Return (x, y) of the center of cell containing provided text 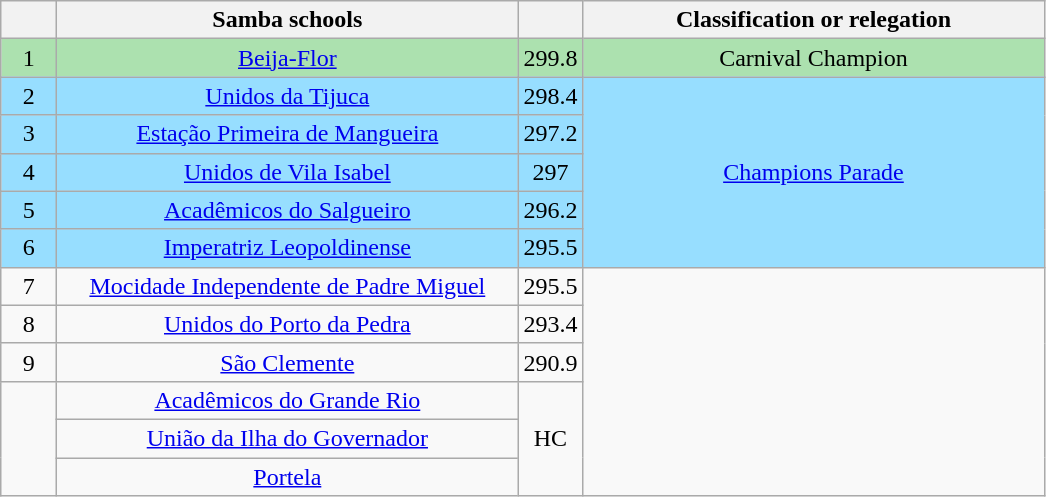
Champions Parade (814, 172)
299.8 (550, 58)
297 (550, 172)
293.4 (550, 324)
298.4 (550, 96)
8 (29, 324)
4 (29, 172)
290.9 (550, 362)
7 (29, 286)
Unidos de Vila Isabel (288, 172)
Acadêmicos do Salgueiro (288, 210)
Unidos do Porto da Pedra (288, 324)
Mocidade Independente de Padre Miguel (288, 286)
297.2 (550, 134)
Acadêmicos do Grande Rio (288, 400)
5 (29, 210)
Beija-Flor (288, 58)
Carnival Champion (814, 58)
Estação Primeira de Mangueira (288, 134)
2 (29, 96)
9 (29, 362)
3 (29, 134)
HC (550, 438)
Imperatriz Leopoldinense (288, 248)
Classification or relegation (814, 20)
296.2 (550, 210)
Portela (288, 477)
6 (29, 248)
União da Ilha do Governador (288, 438)
Unidos da Tijuca (288, 96)
Samba schools (288, 20)
1 (29, 58)
São Clemente (288, 362)
